Locate the cell with the specified text and output its [X, Y] center coordinate. 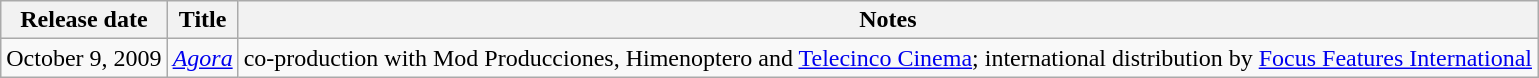
Agora [202, 58]
Notes [888, 20]
October 9, 2009 [84, 58]
Release date [84, 20]
co-production with Mod Producciones, Himenoptero and Telecinco Cinema; international distribution by Focus Features International [888, 58]
Title [202, 20]
